Capture the cell that displays the provided text and extract its [X, Y] central coordinate. 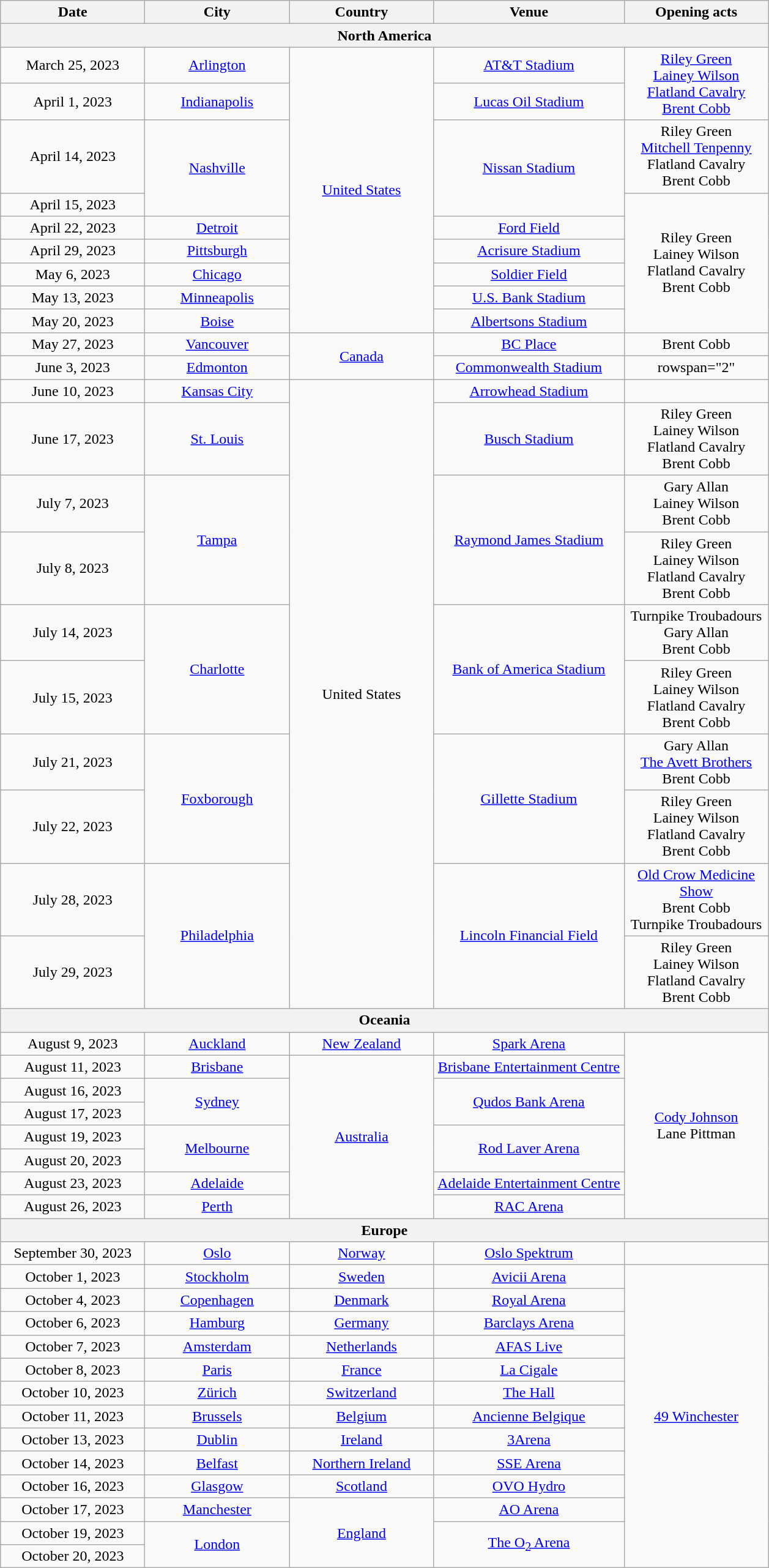
Indianapolis [217, 102]
July 28, 2023 [73, 900]
October 13, 2023 [73, 1439]
Country [362, 12]
June 3, 2023 [73, 367]
April 14, 2023 [73, 157]
Royal Arena [529, 1300]
BC Place [529, 344]
Philadelphia [217, 936]
Minneapolis [217, 297]
August 20, 2023 [73, 1160]
Auckland [217, 1043]
October 10, 2023 [73, 1393]
Chicago [217, 274]
AFAS Live [529, 1346]
July 8, 2023 [73, 568]
OVO Hydro [529, 1486]
Belfast [217, 1463]
Charlotte [217, 670]
July 29, 2023 [73, 972]
Boise [217, 321]
Brussels [217, 1416]
Vancouver [217, 344]
Switzerland [362, 1393]
Manchester [217, 1509]
Adelaide [217, 1184]
May 13, 2023 [73, 297]
Ireland [362, 1439]
Adelaide Entertainment Centre [529, 1184]
Ancienne Belgique [529, 1416]
Old Crow Medicine ShowBrent CobbTurnpike Troubadours [696, 900]
Oceania [384, 1020]
Nissan Stadium [529, 168]
New Zealand [362, 1043]
Amsterdam [217, 1346]
Detroit [217, 228]
Arrowhead Stadium [529, 391]
Avicii Arena [529, 1277]
Venue [529, 12]
Zürich [217, 1393]
rowspan="2" [696, 367]
Brisbane Entertainment Centre [529, 1067]
London [217, 1545]
August 26, 2023 [73, 1207]
The Hall [529, 1393]
Spark Arena [529, 1043]
Paris [217, 1370]
Norway [362, 1253]
Northern Ireland [362, 1463]
August 19, 2023 [73, 1137]
September 30, 2023 [73, 1253]
Gary AllanThe Avett BrothersBrent Cobb [696, 762]
Raymond James Stadium [529, 540]
Tampa [217, 540]
Oslo [217, 1253]
March 25, 2023 [73, 65]
October 17, 2023 [73, 1509]
Melbourne [217, 1148]
Glasgow [217, 1486]
Ford Field [529, 228]
May 6, 2023 [73, 274]
Lincoln Financial Field [529, 936]
Sydney [217, 1102]
Perth [217, 1207]
October 19, 2023 [73, 1533]
St. Louis [217, 439]
July 22, 2023 [73, 826]
France [362, 1370]
Brent Cobb [696, 344]
October 11, 2023 [73, 1416]
Commonwealth Stadium [529, 367]
May 27, 2023 [73, 344]
Acrisure Stadium [529, 251]
Denmark [362, 1300]
North America [384, 35]
October 20, 2023 [73, 1556]
SSE Arena [529, 1463]
Qudos Bank Arena [529, 1102]
Nashville [217, 168]
August 16, 2023 [73, 1090]
Albertsons Stadium [529, 321]
Oslo Spektrum [529, 1253]
August 23, 2023 [73, 1184]
Europe [384, 1230]
Arlington [217, 65]
Bank of America Stadium [529, 670]
49 Winchester [696, 1416]
July 15, 2023 [73, 698]
Lucas Oil Stadium [529, 102]
June 17, 2023 [73, 439]
Copenhagen [217, 1300]
Gary AllanLainey WilsonBrent Cobb [696, 504]
Kansas City [217, 391]
July 14, 2023 [73, 633]
Brisbane [217, 1067]
June 10, 2023 [73, 391]
3Arena [529, 1439]
October 1, 2023 [73, 1277]
May 20, 2023 [73, 321]
Rod Laver Arena [529, 1148]
October 14, 2023 [73, 1463]
England [362, 1533]
Barclays Arena [529, 1323]
April 15, 2023 [73, 204]
Netherlands [362, 1346]
July 21, 2023 [73, 762]
RAC Arena [529, 1207]
City [217, 12]
August 17, 2023 [73, 1113]
Cody JohnsonLane Pittman [696, 1125]
AT&T Stadium [529, 65]
October 4, 2023 [73, 1300]
October 16, 2023 [73, 1486]
Edmonton [217, 367]
Opening acts [696, 12]
Hamburg [217, 1323]
October 8, 2023 [73, 1370]
Dublin [217, 1439]
Busch Stadium [529, 439]
The O2 Arena [529, 1545]
Turnpike TroubadoursGary AllanBrent Cobb [696, 633]
Soldier Field [529, 274]
April 1, 2023 [73, 102]
Sweden [362, 1277]
Australia [362, 1137]
August 9, 2023 [73, 1043]
October 7, 2023 [73, 1346]
AO Arena [529, 1509]
Stockholm [217, 1277]
Germany [362, 1323]
August 11, 2023 [73, 1067]
April 29, 2023 [73, 251]
La Cigale [529, 1370]
Gillette Stadium [529, 798]
Date [73, 12]
Pittsburgh [217, 251]
Foxborough [217, 798]
Canada [362, 356]
Scotland [362, 1486]
Riley GreenMitchell TenpennyFlatland CavalryBrent Cobb [696, 157]
October 6, 2023 [73, 1323]
April 22, 2023 [73, 228]
Belgium [362, 1416]
U.S. Bank Stadium [529, 297]
July 7, 2023 [73, 504]
